Return the (x, y) coordinate for the center point of the cell that contains the specified text.  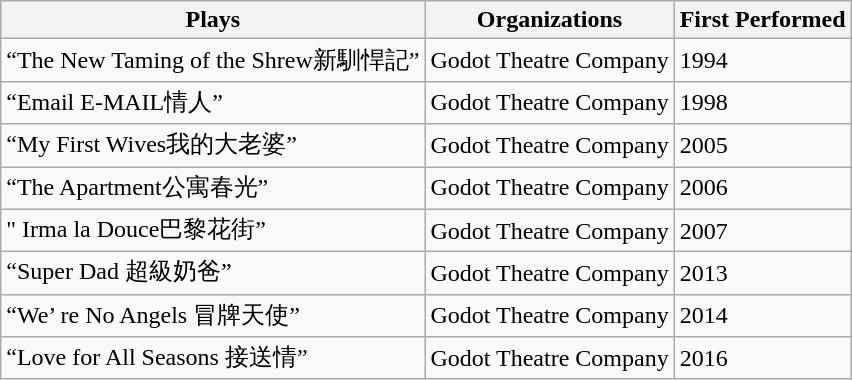
" Irma la Douce巴黎花街” (213, 230)
1998 (762, 102)
“We’ re No Angels 冒牌天使” (213, 316)
2014 (762, 316)
2016 (762, 358)
“The New Taming of the Shrew新馴悍記” (213, 60)
2005 (762, 146)
2006 (762, 188)
Organizations (550, 20)
2007 (762, 230)
“The Apartment公寓春光” (213, 188)
“Love for All Seasons 接送情” (213, 358)
1994 (762, 60)
Plays (213, 20)
2013 (762, 274)
“My First Wives我的大老婆” (213, 146)
First Performed (762, 20)
“Email E-MAIL情人” (213, 102)
“Super Dad 超級奶爸” (213, 274)
